For the text-containing cell, return its midpoint in [X, Y] coordinate format. 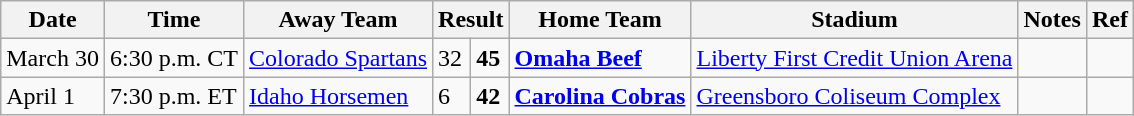
Greensboro Coliseum Complex [854, 96]
Stadium [854, 20]
Omaha Beef [600, 58]
Colorado Spartans [338, 58]
Ref [1110, 20]
Idaho Horsemen [338, 96]
Date [53, 20]
April 1 [53, 96]
Liberty First Credit Union Arena [854, 58]
Home Team [600, 20]
Time [174, 20]
7:30 p.m. ET [174, 96]
Carolina Cobras [600, 96]
45 [490, 58]
March 30 [53, 58]
Notes [1052, 20]
Away Team [338, 20]
32 [452, 58]
6 [452, 96]
Result [471, 20]
6:30 p.m. CT [174, 58]
42 [490, 96]
